Locate the cell with the specified text and output its [x, y] center coordinate. 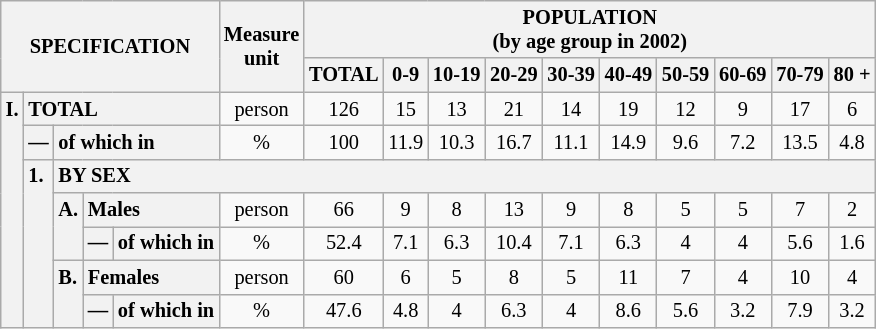
SPECIFICATION [110, 46]
19 [628, 109]
A. [68, 226]
7.2 [742, 142]
21 [514, 109]
Females [151, 277]
50-59 [686, 75]
70-79 [800, 75]
100 [344, 142]
POPULATION (by age group in 2002) [590, 29]
12 [686, 109]
17 [800, 109]
11.9 [406, 142]
1. [38, 243]
11.1 [570, 142]
80 + [852, 75]
60 [344, 277]
1.6 [852, 243]
14.9 [628, 142]
10.3 [456, 142]
Measure unit [262, 46]
Males [151, 210]
10-19 [456, 75]
B. [68, 294]
10 [800, 277]
8.6 [628, 311]
13.5 [800, 142]
I. [12, 210]
40-49 [628, 75]
16.7 [514, 142]
126 [344, 109]
7.9 [800, 311]
0-9 [406, 75]
9.6 [686, 142]
15 [406, 109]
47.6 [344, 311]
14 [570, 109]
2 [852, 210]
10.4 [514, 243]
30-39 [570, 75]
66 [344, 210]
60-69 [742, 75]
BY SEX [465, 176]
20-29 [514, 75]
52.4 [344, 243]
11 [628, 277]
